From the cell containing the given text, extract its center point as (X, Y) coordinate. 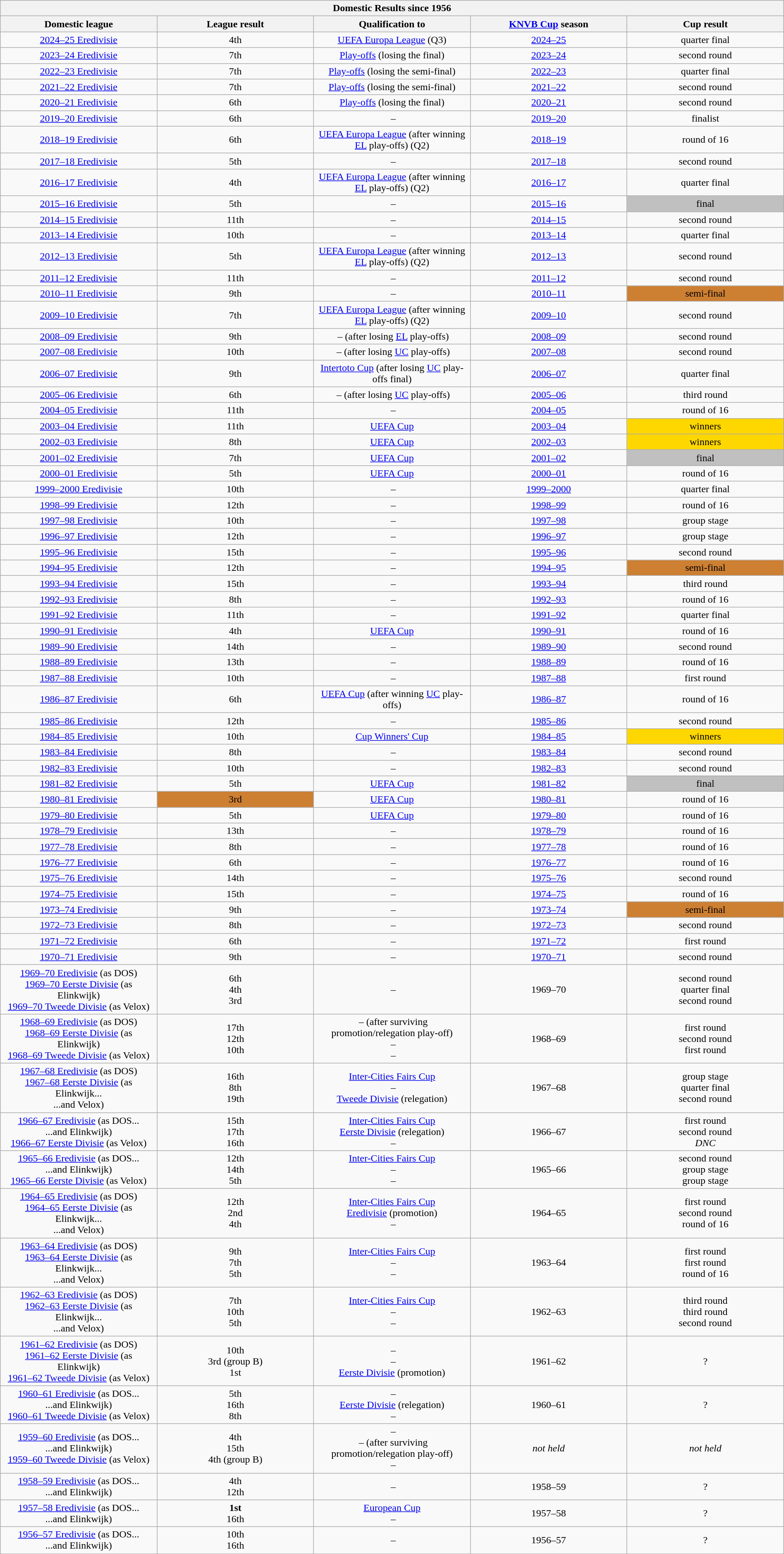
2013–14 (548, 235)
Domestic league (79, 24)
1993–94 Eredivisie (79, 584)
2010–11 (548, 294)
1975–76 Eredivisie (79, 878)
1964–65 (548, 1214)
1961–62 (548, 1361)
2016–17 (548, 182)
2017–18 (548, 161)
Domestic Results since 1956 (392, 8)
9th 7th 5th (236, 1262)
1978–79 Eredivisie (79, 831)
2002–03 (548, 442)
2006–07 (548, 373)
2019–20 (548, 118)
1972–73 Eredivisie (79, 925)
1978–79 (548, 831)
1998–99 (548, 505)
1995–96 (548, 552)
1995–96 Eredivisie (79, 552)
2012–13 Eredivisie (79, 256)
2022–23 (548, 71)
2011–12 (548, 278)
2002–03 Eredivisie (79, 442)
1980–81 Eredivisie (79, 800)
2000–01 Eredivisie (79, 473)
1982–83 Eredivisie (79, 768)
2018–19 (548, 140)
League result (236, 24)
2014–15 Eredivisie (79, 220)
1997–98 Eredivisie (79, 521)
10th 3rd (group B) 1st (236, 1361)
– (after surviving promotion/relegation play-off) – – (392, 1038)
1966–67 Eredivisie (as DOS... ...and Elinkwijk) 1966–67 Eerste Divisie (as Velox) (79, 1132)
1998–99 Eredivisie (79, 505)
2015–16 Eredivisie (79, 204)
2008–09 (548, 336)
2015–16 (548, 204)
7th 10th 5th (236, 1312)
1971–72 Eredivisie (79, 941)
1986–87 (548, 699)
third round third round second round (705, 1312)
1956–57 (548, 1540)
1971–72 (548, 941)
1965–66 (548, 1170)
1962–63 Eredivisie (as DOS) 1962–63 Eerste Divisie (as Elinkwijk... ...and Velox) (79, 1312)
1997–98 (548, 521)
2007–08 (548, 352)
1984–85 Eredivisie (79, 736)
2009–10 Eredivisie (79, 315)
UEFA Cup (after winning UC play-offs) (392, 699)
1980–81 (548, 800)
2021–22 (548, 87)
first round second round DNC (705, 1132)
1976–77 Eredivisie (79, 862)
1968–69 Eredivisie (as DOS) 1968–69 Eerste Divisie (as Elinkwijk) 1968–69 Tweede Divisie (as Velox) (79, 1038)
2008–09 Eredivisie (79, 336)
1987–88 Eredivisie (79, 678)
first round first round round of 16 (705, 1262)
2000–01 (548, 473)
KNVB Cup season (548, 24)
1986–87 Eredivisie (79, 699)
2005–06 Eredivisie (79, 395)
1973–74 Eredivisie (79, 910)
Cup result (705, 24)
1993–94 (548, 584)
1996–97 Eredivisie (79, 536)
4th 12th (236, 1487)
2001–02 Eredivisie (79, 457)
1988–89 Eredivisie (79, 662)
1957–58 Eredivisie (as DOS... ...and Elinkwijk) (79, 1513)
2003–04 Eredivisie (79, 426)
1979–80 (548, 815)
2024–25 (548, 40)
2019–20 Eredivisie (79, 118)
1970–71 (548, 957)
2009–10 (548, 315)
2004–05 (548, 410)
2010–11 Eredivisie (79, 294)
1956–57 Eredivisie (as DOS... ...and Elinkwijk) (79, 1540)
1968–69 (548, 1038)
UEFA Europa League (Q3) (392, 40)
2021–22 Eredivisie (79, 87)
1960–61 Eredivisie (as DOS... ...and Elinkwijk) 1960–61 Tweede Divisie (as Velox) (79, 1405)
1965–66 Eredivisie (as DOS... ...and Elinkwijk) 1965–66 Eerste Divisie (as Velox) (79, 1170)
1996–97 (548, 536)
1991–92 Eredivisie (79, 615)
6th 4th 3rd (236, 989)
1962–63 (548, 1312)
first round second round round of 16 (705, 1214)
1989–90 (548, 647)
12th 2nd 4th (236, 1214)
2007–08 Eredivisie (79, 352)
4th 15th 4th (group B) (236, 1449)
1983–84 (548, 752)
1961–62 Eredivisie (as DOS) 1961–62 Eerste Divisie (as Elinkwijk) 1961–62 Tweede Divisie (as Velox) (79, 1361)
2013–14 Eredivisie (79, 235)
1st 16th (236, 1513)
2004–05 Eredivisie (79, 410)
1992–93 Eredivisie (79, 599)
2005–06 (548, 395)
2017–18 Eredivisie (79, 161)
first round second round first round (705, 1038)
16th 8th 19th (236, 1088)
2022–23 Eredivisie (79, 71)
10th 16th (236, 1540)
2011–12 Eredivisie (79, 278)
2006–07 Eredivisie (79, 373)
1994–95 (548, 568)
Intertoto Cup (after losing UC play-offs final) (392, 373)
1976–77 (548, 862)
Inter-Cities Fairs Cup Eredivisie (promotion) – (392, 1214)
1999–2000 Eredivisie (79, 489)
1974–75 (548, 894)
2023–24 Eredivisie (79, 55)
– Eerste Divisie (relegation) – (392, 1405)
15th 17th 16th (236, 1132)
2012–13 (548, 256)
1983–84 Eredivisie (79, 752)
1974–75 Eredivisie (79, 894)
Cup Winners' Cup (392, 736)
2001–02 (548, 457)
1985–86 (548, 721)
Inter-Cities Fairs Cup – Tweede Divisie (relegation) (392, 1088)
1985–86 Eredivisie (79, 721)
1969–70 (548, 989)
3rd (236, 800)
1994–95 Eredivisie (79, 568)
Inter-Cities Fairs Cup Eerste Divisie (relegation) – (392, 1132)
1981–82 Eredivisie (79, 784)
2016–17 Eredivisie (79, 182)
1963–64 Eredivisie (as DOS) 1963–64 Eerste Divisie (as Elinkwijk... ...and Velox) (79, 1262)
1979–80 Eredivisie (79, 815)
1987–88 (548, 678)
1967–68 (548, 1088)
5th 16th 8th (236, 1405)
1959–60 Eredivisie (as DOS... ...and Elinkwijk) 1959–60 Tweede Divisie (as Velox) (79, 1449)
European Cup – (392, 1513)
1999–2000 (548, 489)
1975–76 (548, 878)
2020–21 (548, 103)
1988–89 (548, 662)
1973–74 (548, 910)
group stage quarter final second round (705, 1088)
1958–59 Eredivisie (as DOS... ...and Elinkwijk) (79, 1487)
17th 12th 10th (236, 1038)
– – Eerste Divisie (promotion) (392, 1361)
1977–78 (548, 847)
1982–83 (548, 768)
2023–24 (548, 55)
1991–92 (548, 615)
1972–73 (548, 925)
2020–21 Eredivisie (79, 103)
2014–15 (548, 220)
2024–25 Eredivisie (79, 40)
1989–90 Eredivisie (79, 647)
1964–65 Eredivisie (as DOS) 1964–65 Eerste Divisie (as Elinkwijk... ...and Velox) (79, 1214)
– – (after surviving promotion/relegation play-off) – (392, 1449)
– (after losing EL play-offs) (392, 336)
1977–78 Eredivisie (79, 847)
1990–91 (548, 631)
2018–19 Eredivisie (79, 140)
1992–93 (548, 599)
1981–82 (548, 784)
second round quarter final second round (705, 989)
1960–61 (548, 1405)
second round group stage group stage (705, 1170)
1990–91 Eredivisie (79, 631)
1963–64 (548, 1262)
finalist (705, 118)
Qualification to (392, 24)
2003–04 (548, 426)
1966–67 (548, 1132)
1958–59 (548, 1487)
12th 14th 5th (236, 1170)
1969–70 Eredivisie (as DOS) 1969–70 Eerste Divisie (as Elinkwijk) 1969–70 Tweede Divisie (as Velox) (79, 989)
1957–58 (548, 1513)
1970–71 Eredivisie (79, 957)
1984–85 (548, 736)
1967–68 Eredivisie (as DOS) 1967–68 Eerste Divisie (as Elinkwijk... ...and Velox) (79, 1088)
